Capture the cell that displays the provided text and extract its (x, y) central coordinate. 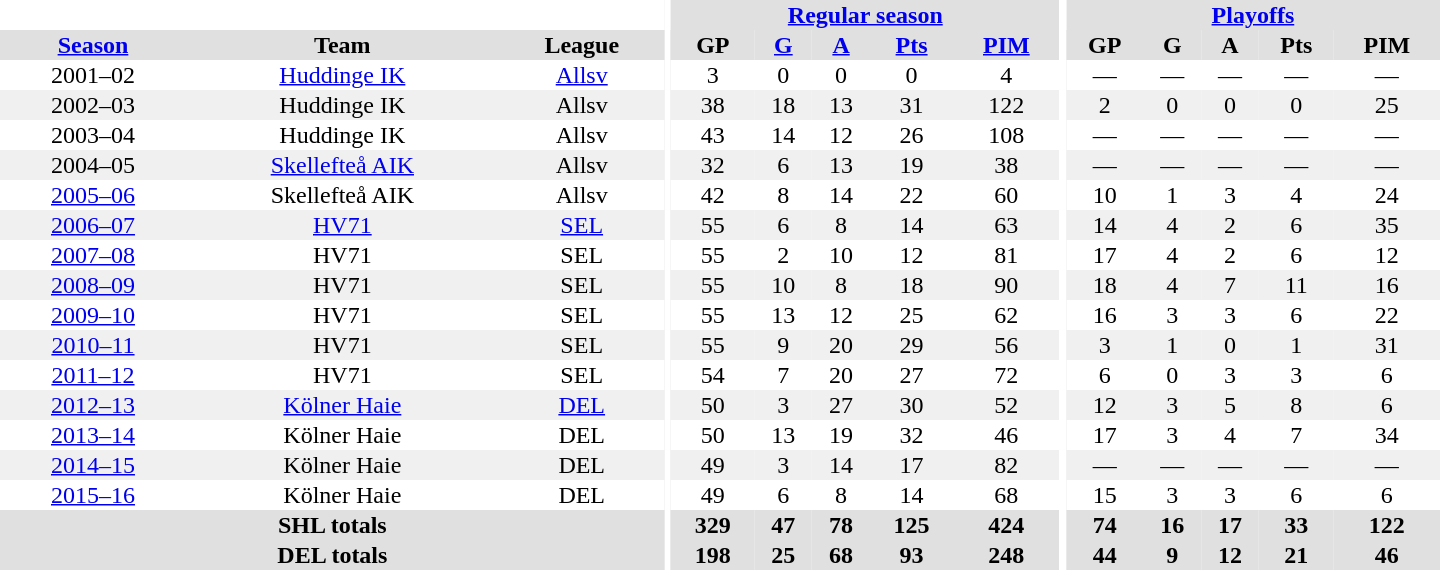
2004–05 (93, 165)
15 (1105, 495)
60 (1006, 195)
198 (712, 555)
33 (1296, 525)
35 (1387, 225)
2007–08 (93, 255)
Season (93, 45)
2011–12 (93, 375)
2012–13 (93, 405)
2015–16 (93, 495)
44 (1105, 555)
93 (912, 555)
74 (1105, 525)
21 (1296, 555)
2006–07 (93, 225)
Playoffs (1253, 15)
248 (1006, 555)
11 (1296, 285)
SHL totals (332, 525)
43 (712, 135)
34 (1387, 435)
78 (841, 525)
2010–11 (93, 345)
30 (912, 405)
82 (1006, 465)
90 (1006, 285)
DEL totals (332, 555)
2002–03 (93, 105)
329 (712, 525)
League (582, 45)
2013–14 (93, 435)
54 (712, 375)
52 (1006, 405)
29 (912, 345)
108 (1006, 135)
2001–02 (93, 75)
2008–09 (93, 285)
72 (1006, 375)
47 (783, 525)
2005–06 (93, 195)
24 (1387, 195)
63 (1006, 225)
424 (1006, 525)
56 (1006, 345)
42 (712, 195)
125 (912, 525)
5 (1230, 405)
Team (342, 45)
Regular season (865, 15)
2003–04 (93, 135)
2009–10 (93, 315)
26 (912, 135)
62 (1006, 315)
81 (1006, 255)
2014–15 (93, 465)
